Output the [X, Y] coordinate of the center of the cell containing the given text.  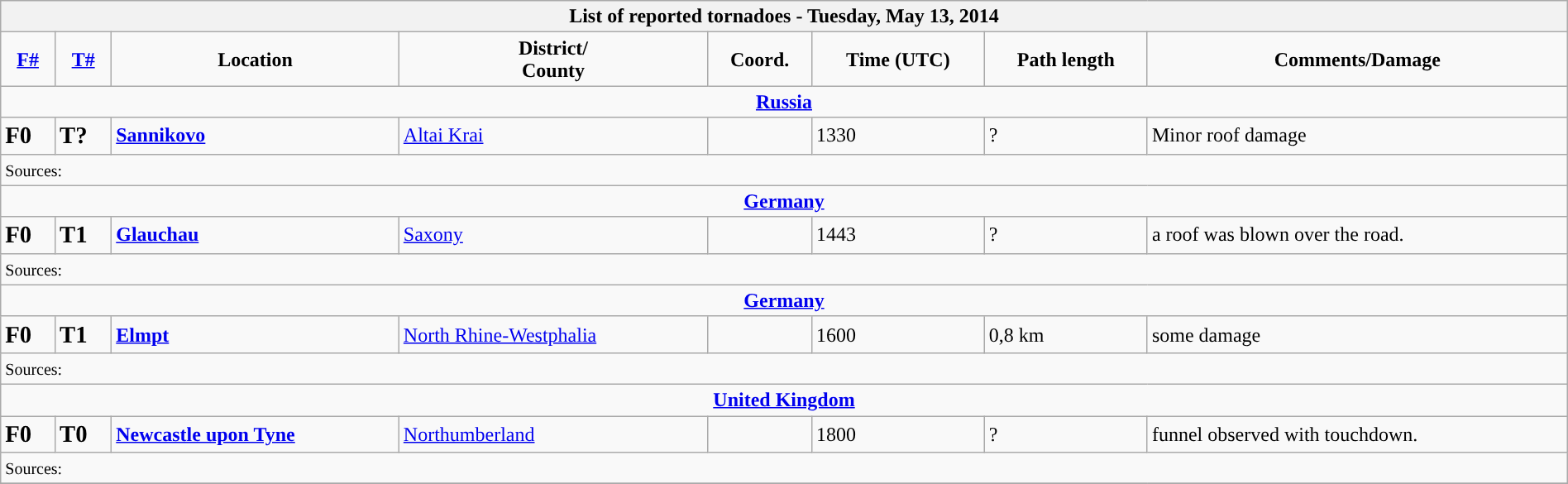
T# [84, 60]
District/County [552, 60]
T0 [84, 434]
1443 [898, 235]
Time (UTC) [898, 60]
Path length [1065, 60]
Northumberland [552, 434]
Elmpt [256, 334]
some damage [1357, 334]
funnel observed with touchdown. [1357, 434]
Saxony [552, 235]
United Kingdom [784, 400]
Coord. [760, 60]
0,8 km [1065, 334]
Location [256, 60]
Altai Krai [552, 136]
F# [28, 60]
Sannikovo [256, 136]
1600 [898, 334]
List of reported tornadoes - Tuesday, May 13, 2014 [784, 17]
Russia [784, 102]
Minor roof damage [1357, 136]
a roof was blown over the road. [1357, 235]
T? [84, 136]
1330 [898, 136]
Glauchau [256, 235]
North Rhine-Westphalia [552, 334]
Newcastle upon Tyne [256, 434]
Comments/Damage [1357, 60]
1800 [898, 434]
